Return [X, Y] of the center of cell containing provided text 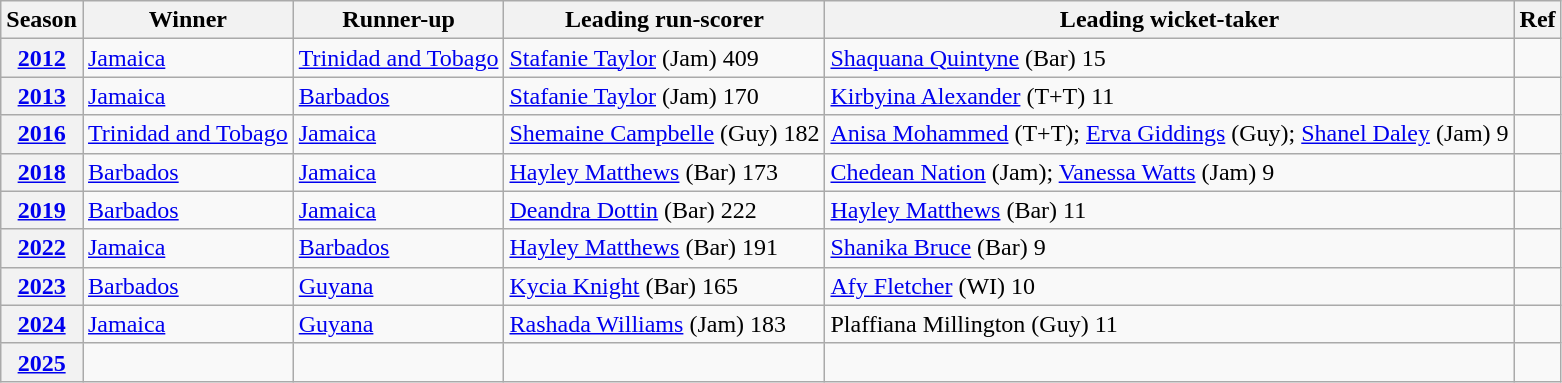
Shemaine Campbelle (Guy) 182 [664, 134]
Plaffiana Millington (Guy) 11 [1170, 324]
Stafanie Taylor (Jam) 409 [664, 58]
Shanika Bruce (Bar) 9 [1170, 248]
Anisa Mohammed (T+T); Erva Giddings (Guy); Shanel Daley (Jam) 9 [1170, 134]
2012 [42, 58]
Season [42, 20]
2016 [42, 134]
Leading run-scorer [664, 20]
Kycia Knight (Bar) 165 [664, 286]
2022 [42, 248]
Kirbyina Alexander (T+T) 11 [1170, 96]
Hayley Matthews (Bar) 173 [664, 172]
Chedean Nation (Jam); Vanessa Watts (Jam) 9 [1170, 172]
2013 [42, 96]
2019 [42, 210]
Shaquana Quintyne (Bar) 15 [1170, 58]
Hayley Matthews (Bar) 191 [664, 248]
2023 [42, 286]
Leading wicket-taker [1170, 20]
Afy Fletcher (WI) 10 [1170, 286]
Winner [188, 20]
2024 [42, 324]
Deandra Dottin (Bar) 222 [664, 210]
Stafanie Taylor (Jam) 170 [664, 96]
2025 [42, 362]
Hayley Matthews (Bar) 11 [1170, 210]
2018 [42, 172]
Ref [1538, 20]
Rashada Williams (Jam) 183 [664, 324]
Runner-up [398, 20]
